Pinpoint the cell where the given text exists, returning its (x, y) midpoint coordinate. 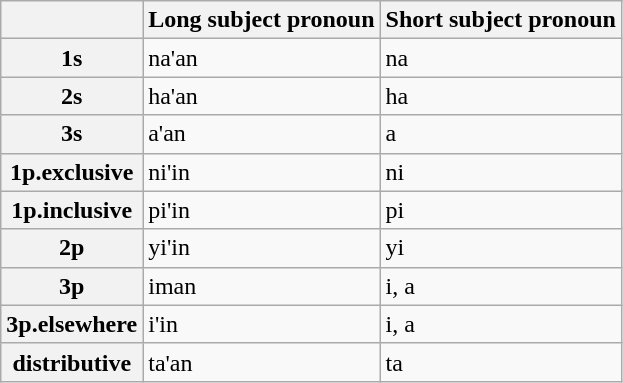
ta'an (262, 362)
ni'in (262, 172)
pi'in (262, 210)
Long subject pronoun (262, 20)
1s (72, 58)
ni (500, 172)
3p (72, 286)
pi (500, 210)
yi'in (262, 248)
3p.elsewhere (72, 324)
Short subject pronoun (500, 20)
ta (500, 362)
2s (72, 96)
a (500, 134)
distributive (72, 362)
yi (500, 248)
iman (262, 286)
ha (500, 96)
1p.exclusive (72, 172)
3s (72, 134)
1p.inclusive (72, 210)
a'an (262, 134)
2p (72, 248)
na (500, 58)
i'in (262, 324)
ha'an (262, 96)
na'an (262, 58)
